For the text-containing cell, return its midpoint in (x, y) coordinate format. 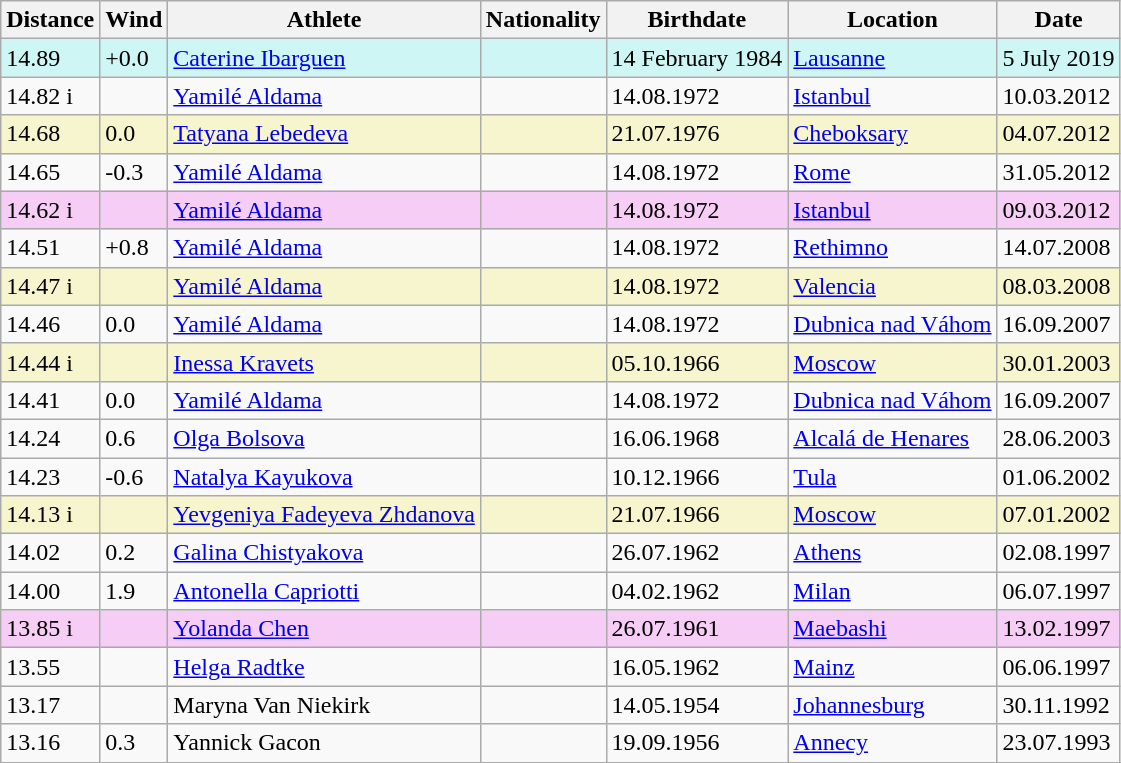
Yevgeniya Fadeyeva Zhdanova (324, 515)
14.24 (50, 438)
1.9 (134, 591)
09.03.2012 (1058, 210)
0.6 (134, 438)
Milan (892, 591)
08.03.2008 (1058, 286)
16.06.1968 (697, 438)
14.02 (50, 553)
14.46 (50, 324)
Cheboksary (892, 134)
26.07.1962 (697, 553)
Athlete (324, 20)
Olga Bolsova (324, 438)
14.65 (50, 172)
Natalya Kayukova (324, 477)
04.07.2012 (1058, 134)
10.03.2012 (1058, 96)
13.17 (50, 705)
Annecy (892, 743)
14.07.2008 (1058, 248)
05.10.1966 (697, 362)
14.05.1954 (697, 705)
Rethimno (892, 248)
Maryna Van Niekirk (324, 705)
0.3 (134, 743)
-0.3 (134, 172)
06.07.1997 (1058, 591)
30.11.1992 (1058, 705)
19.09.1956 (697, 743)
14.00 (50, 591)
30.01.2003 (1058, 362)
14.51 (50, 248)
Yannick Gacon (324, 743)
Wind (134, 20)
13.02.1997 (1058, 629)
+0.8 (134, 248)
14.89 (50, 58)
+0.0 (134, 58)
Tula (892, 477)
Mainz (892, 667)
26.07.1961 (697, 629)
Yolanda Chen (324, 629)
13.85 i (50, 629)
01.06.2002 (1058, 477)
14.62 i (50, 210)
Caterine Ibarguen (324, 58)
Distance (50, 20)
0.2 (134, 553)
28.06.2003 (1058, 438)
Date (1058, 20)
Helga Radtke (324, 667)
14.44 i (50, 362)
Nationality (543, 20)
16.05.1962 (697, 667)
14.82 i (50, 96)
Birthdate (697, 20)
23.07.1993 (1058, 743)
31.05.2012 (1058, 172)
14.23 (50, 477)
14 February 1984 (697, 58)
Location (892, 20)
Maebashi (892, 629)
13.55 (50, 667)
Tatyana Lebedeva (324, 134)
Antonella Capriotti (324, 591)
14.68 (50, 134)
Rome (892, 172)
06.06.1997 (1058, 667)
5 July 2019 (1058, 58)
21.07.1966 (697, 515)
Alcalá de Henares (892, 438)
02.08.1997 (1058, 553)
04.02.1962 (697, 591)
14.13 i (50, 515)
Galina Chistyakova (324, 553)
Johannesburg (892, 705)
13.16 (50, 743)
Athens (892, 553)
21.07.1976 (697, 134)
Lausanne (892, 58)
-0.6 (134, 477)
14.47 i (50, 286)
07.01.2002 (1058, 515)
10.12.1966 (697, 477)
Valencia (892, 286)
Inessa Kravets (324, 362)
14.41 (50, 400)
